Output the [X, Y] coordinate of the center of the cell containing the given text.  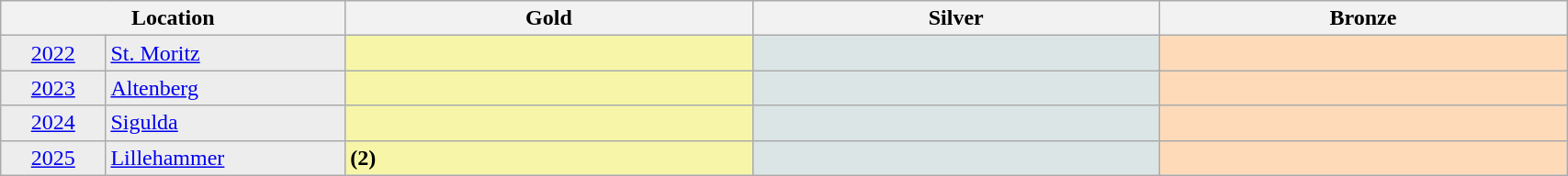
Location [173, 18]
Bronze [1363, 18]
Sigulda [226, 123]
2025 [53, 158]
2022 [53, 53]
(2) [549, 158]
2024 [53, 123]
2023 [53, 88]
Lillehammer [226, 158]
Altenberg [226, 88]
Silver [955, 18]
Gold [549, 18]
St. Moritz [226, 53]
